Pinpoint the cell where the given text exists, returning its (X, Y) midpoint coordinate. 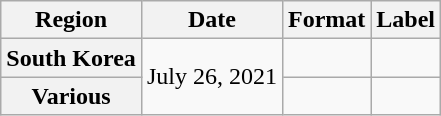
Various (72, 96)
Label (406, 20)
Region (72, 20)
July 26, 2021 (212, 77)
South Korea (72, 58)
Format (326, 20)
Date (212, 20)
